Scan for the cell matching the given text and deliver its (X, Y) coordinate at center. 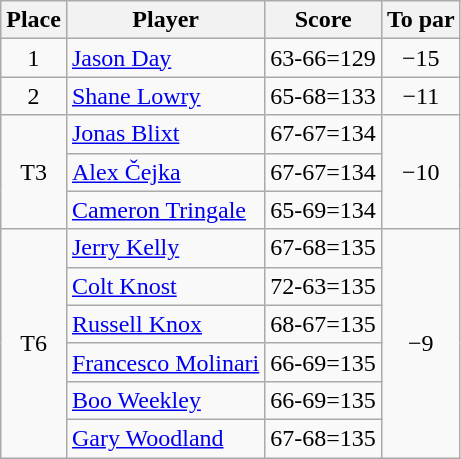
T6 (34, 343)
T3 (34, 172)
Cameron Tringale (165, 210)
Jonas Blixt (165, 134)
Gary Woodland (165, 438)
Player (165, 20)
−15 (420, 58)
63-66=129 (324, 58)
−11 (420, 96)
Colt Knost (165, 286)
Score (324, 20)
Alex Čejka (165, 172)
2 (34, 96)
Boo Weekley (165, 400)
65-68=133 (324, 96)
−10 (420, 172)
To par (420, 20)
68-67=135 (324, 324)
Russell Knox (165, 324)
Jerry Kelly (165, 248)
Jason Day (165, 58)
Shane Lowry (165, 96)
−9 (420, 343)
Francesco Molinari (165, 362)
65-69=134 (324, 210)
1 (34, 58)
Place (34, 20)
72-63=135 (324, 286)
